Identify which cell holds the provided text, then report its [X, Y] central coordinate. 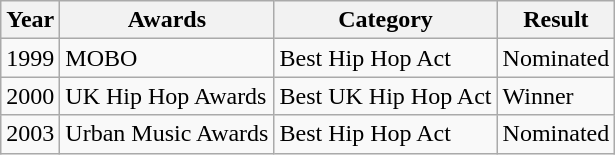
Year [30, 20]
Category [386, 20]
2003 [30, 134]
1999 [30, 58]
2000 [30, 96]
Urban Music Awards [167, 134]
UK Hip Hop Awards [167, 96]
Result [556, 20]
Awards [167, 20]
Winner [556, 96]
Best UK Hip Hop Act [386, 96]
MOBO [167, 58]
